Locate the cell with the specified text and output its (X, Y) center coordinate. 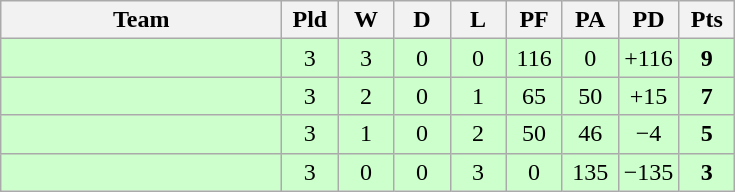
46 (590, 134)
PA (590, 20)
Pts (707, 20)
−4 (648, 134)
L (478, 20)
PF (534, 20)
Pld (310, 20)
65 (534, 96)
9 (707, 58)
W (366, 20)
Team (142, 20)
PD (648, 20)
D (422, 20)
−135 (648, 172)
135 (590, 172)
+116 (648, 58)
7 (707, 96)
116 (534, 58)
5 (707, 134)
+15 (648, 96)
